Capture the cell that displays the provided text and extract its (x, y) central coordinate. 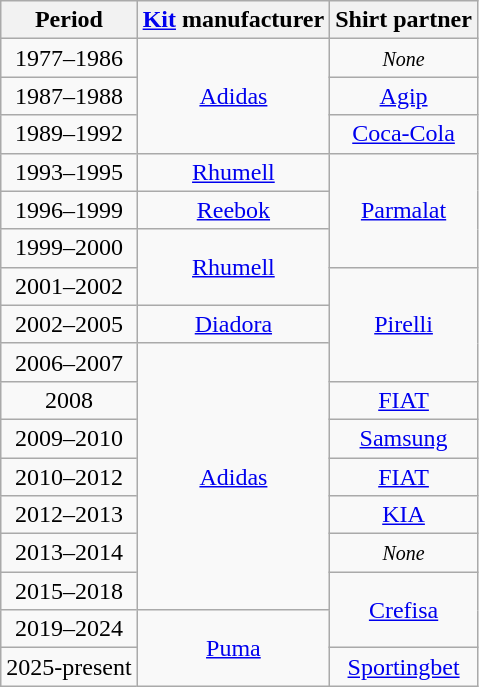
Crefisa (404, 610)
2013–2014 (69, 553)
2015–2018 (69, 591)
Kit manufacturer (234, 20)
2012–2013 (69, 515)
Samsung (404, 438)
Shirt partner (404, 20)
2025-present (69, 667)
Parmalat (404, 210)
Puma (234, 648)
2010–2012 (69, 477)
Coca-Cola (404, 134)
1996–1999 (69, 210)
2006–2007 (69, 362)
1987–1988 (69, 96)
2002–2005 (69, 324)
Sportingbet (404, 667)
KIA (404, 515)
1977–1986 (69, 58)
Diadora (234, 324)
1993–1995 (69, 172)
1999–2000 (69, 248)
Reebok (234, 210)
Pirelli (404, 324)
2008 (69, 400)
Period (69, 20)
2009–2010 (69, 438)
2001–2002 (69, 286)
1989–1992 (69, 134)
Agip (404, 96)
2019–2024 (69, 629)
